Search for the cell housing the specified text and yield its [X, Y] center coordinate. 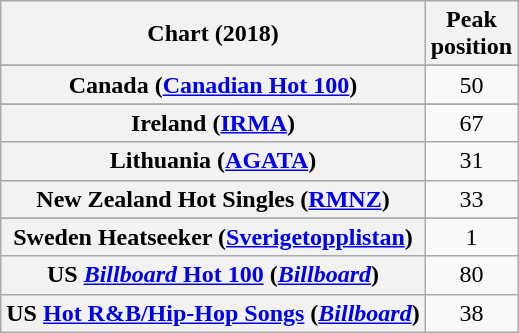
New Zealand Hot Singles (RMNZ) [213, 199]
US Billboard Hot 100 (Billboard) [213, 275]
1 [471, 237]
31 [471, 161]
67 [471, 123]
80 [471, 275]
Peak position [471, 34]
Canada (Canadian Hot 100) [213, 85]
Chart (2018) [213, 34]
50 [471, 85]
US Hot R&B/Hip-Hop Songs (Billboard) [213, 313]
Sweden Heatseeker (Sverigetopplistan) [213, 237]
Lithuania (AGATA) [213, 161]
Ireland (IRMA) [213, 123]
38 [471, 313]
33 [471, 199]
